Detect which cell encompasses the target text, then output its [X, Y] center coordinate. 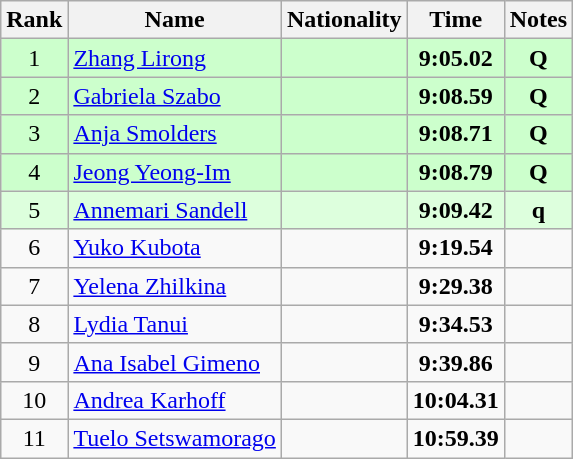
9:19.54 [456, 248]
10 [34, 400]
9:08.59 [456, 96]
Name [175, 20]
4 [34, 172]
Tuelo Setswamorago [175, 438]
Lydia Tanui [175, 324]
Anja Smolders [175, 134]
8 [34, 324]
11 [34, 438]
3 [34, 134]
9:39.86 [456, 362]
9:08.79 [456, 172]
6 [34, 248]
Ana Isabel Gimeno [175, 362]
Notes [538, 20]
9:34.53 [456, 324]
10:59.39 [456, 438]
7 [34, 286]
9 [34, 362]
Andrea Karhoff [175, 400]
Zhang Lirong [175, 58]
Nationality [344, 20]
9:08.71 [456, 134]
Gabriela Szabo [175, 96]
Yuko Kubota [175, 248]
9:29.38 [456, 286]
10:04.31 [456, 400]
1 [34, 58]
5 [34, 210]
Jeong Yeong-Im [175, 172]
9:09.42 [456, 210]
q [538, 210]
Annemari Sandell [175, 210]
Yelena Zhilkina [175, 286]
Rank [34, 20]
9:05.02 [456, 58]
Time [456, 20]
2 [34, 96]
